Capture the cell that displays the provided text and extract its (X, Y) central coordinate. 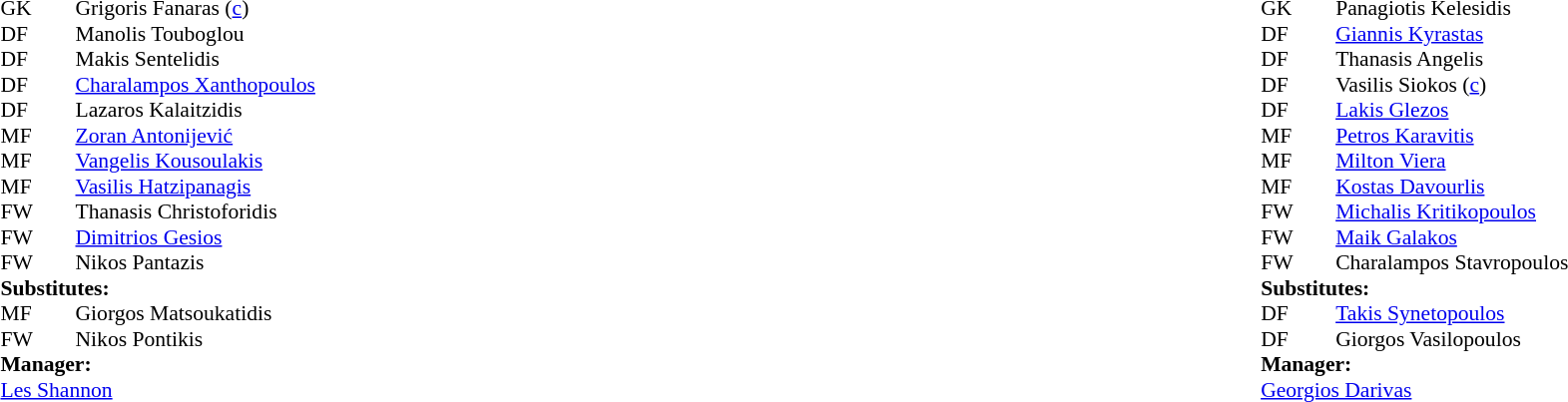
Nikos Pantazis (196, 262)
Maik Galakos (1451, 237)
Giannis Kyrastas (1451, 34)
Giorgos Vasilopoulos (1451, 339)
Dimitrios Gesios (196, 237)
Thanasis Christoforidis (196, 212)
Vasilis Hatzipanagis (196, 187)
Kostas Davourlis (1451, 187)
Milton Viera (1451, 161)
Charalampos Xanthopoulos (196, 85)
Vangelis Kousoulakis (196, 161)
Takis Synetopoulos (1451, 314)
Zoran Antonijević (196, 136)
Lazaros Kalaitzidis (196, 111)
Lakis Glezos (1451, 111)
Charalampos Stavropoulos (1451, 262)
Manolis Touboglou (196, 34)
Giorgos Matsoukatidis (196, 314)
Thanasis Angelis (1451, 59)
Vasilis Siokos (c) (1451, 85)
Petros Karavitis (1451, 136)
Nikos Pontikis (196, 339)
Michalis Kritikopoulos (1451, 212)
Makis Sentelidis (196, 59)
